Return [X, Y] of the center of cell containing provided text 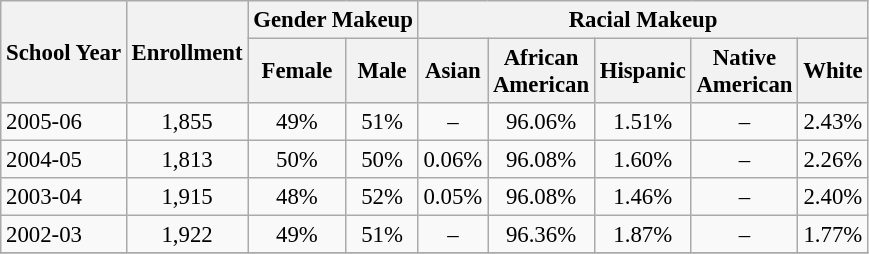
1,855 [187, 122]
1.87% [642, 235]
Native American [744, 72]
1.77% [833, 235]
1.60% [642, 160]
Male [382, 72]
48% [297, 197]
Female [297, 72]
2002-03 [64, 235]
96.36% [542, 235]
52% [382, 197]
1,915 [187, 197]
Asian [452, 72]
2003-04 [64, 197]
Hispanic [642, 72]
0.06% [452, 160]
1,922 [187, 235]
2.40% [833, 197]
0.05% [452, 197]
1.46% [642, 197]
2.43% [833, 122]
African American [542, 72]
School Year [64, 52]
2004-05 [64, 160]
White [833, 72]
1.51% [642, 122]
Gender Makeup [333, 20]
2.26% [833, 160]
2005-06 [64, 122]
Enrollment [187, 52]
96.06% [542, 122]
Racial Makeup [643, 20]
1,813 [187, 160]
